Determine the (X, Y) coordinate at the center of the cell enclosing the given text.  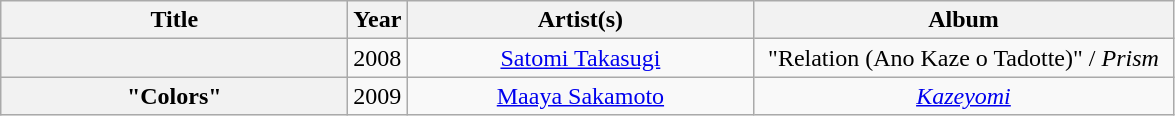
"Relation (Ano Kaze o Tadotte)" / Prism (964, 58)
Artist(s) (580, 20)
2008 (378, 58)
Year (378, 20)
Maaya Sakamoto (580, 96)
Kazeyomi (964, 96)
Satomi Takasugi (580, 58)
Album (964, 20)
"Colors" (174, 96)
2009 (378, 96)
Title (174, 20)
